From the cell containing the given text, extract its center point as [X, Y] coordinate. 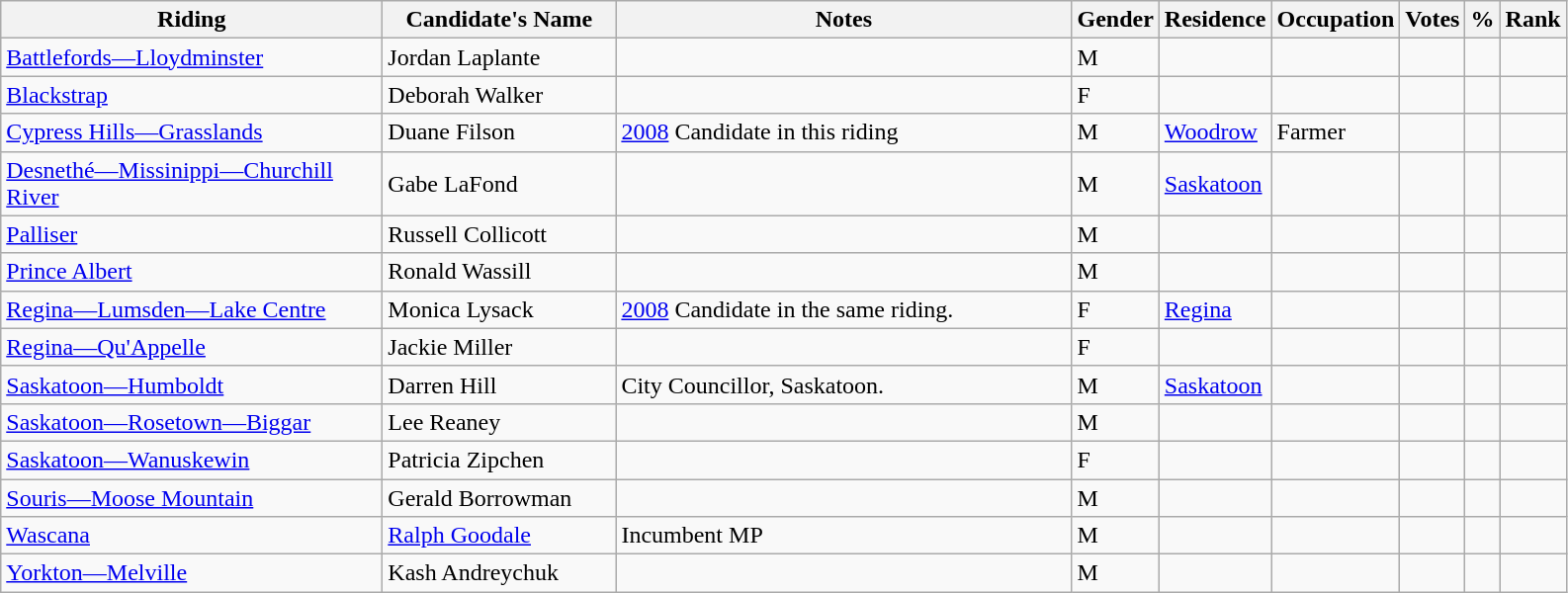
Gender [1115, 20]
Jackie Miller [499, 347]
Patricia Zipchen [499, 460]
Incumbent MP [844, 536]
Saskatoon—Humboldt [192, 384]
Kash Andreychuk [499, 573]
Monica Lysack [499, 309]
Desnethé—Missinippi—Churchill River [192, 184]
Ralph Goodale [499, 536]
Residence [1215, 20]
Russell Collicott [499, 234]
Duane Filson [499, 132]
Candidate's Name [499, 20]
Gabe LaFond [499, 184]
Rank [1532, 20]
Cypress Hills—Grasslands [192, 132]
Regina [1215, 309]
Yorkton—Melville [192, 573]
2008 Candidate in this riding [844, 132]
Farmer [1336, 132]
Blackstrap [192, 95]
Lee Reaney [499, 422]
Regina—Qu'Appelle [192, 347]
Riding [192, 20]
Souris—Moose Mountain [192, 497]
Battlefords—Lloydminster [192, 57]
Ronald Wassill [499, 272]
City Councillor, Saskatoon. [844, 384]
Saskatoon—Rosetown—Biggar [192, 422]
2008 Candidate in the same riding. [844, 309]
Darren Hill [499, 384]
Prince Albert [192, 272]
Regina—Lumsden—Lake Centre [192, 309]
Occupation [1336, 20]
Woodrow [1215, 132]
Jordan Laplante [499, 57]
Wascana [192, 536]
Notes [844, 20]
Saskatoon—Wanuskewin [192, 460]
Palliser [192, 234]
Deborah Walker [499, 95]
% [1483, 20]
Votes [1433, 20]
Gerald Borrowman [499, 497]
